Return the (X, Y) coordinate for the center point of the cell that contains the specified text.  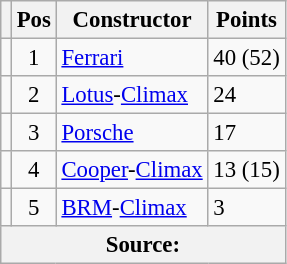
17 (246, 133)
Pos (34, 20)
13 (15) (246, 170)
Porsche (132, 133)
24 (246, 95)
BRM-Climax (132, 208)
Source: (143, 245)
1 (34, 58)
2 (34, 95)
Ferrari (132, 58)
Points (246, 20)
5 (34, 208)
Constructor (132, 20)
Lotus-Climax (132, 95)
Cooper-Climax (132, 170)
4 (34, 170)
40 (52) (246, 58)
